For the text-containing cell, return its midpoint in [x, y] coordinate format. 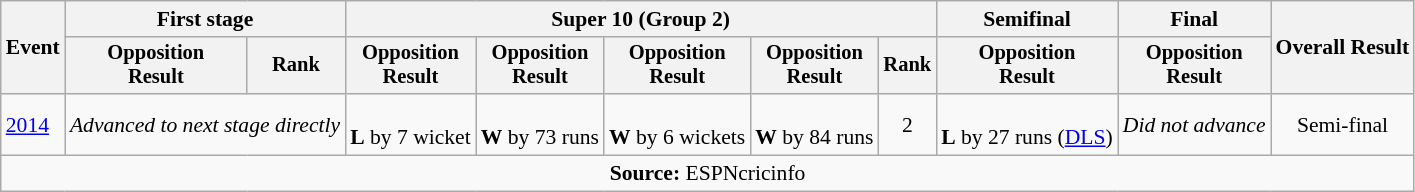
Event [33, 48]
Advanced to next stage directly [205, 124]
Did not advance [1194, 124]
W by 6 wickets [677, 124]
Semifinal [1027, 19]
L by 27 runs (DLS) [1027, 124]
Semi-final [1343, 124]
Final [1194, 19]
Source: ESPNcricinfo [708, 174]
Overall Result [1343, 48]
2 [908, 124]
W by 84 runs [814, 124]
W by 73 runs [540, 124]
2014 [33, 124]
Super 10 (Group 2) [640, 19]
First stage [205, 19]
L by 7 wicket [410, 124]
